Locate the cell with the specified text and output its [x, y] center coordinate. 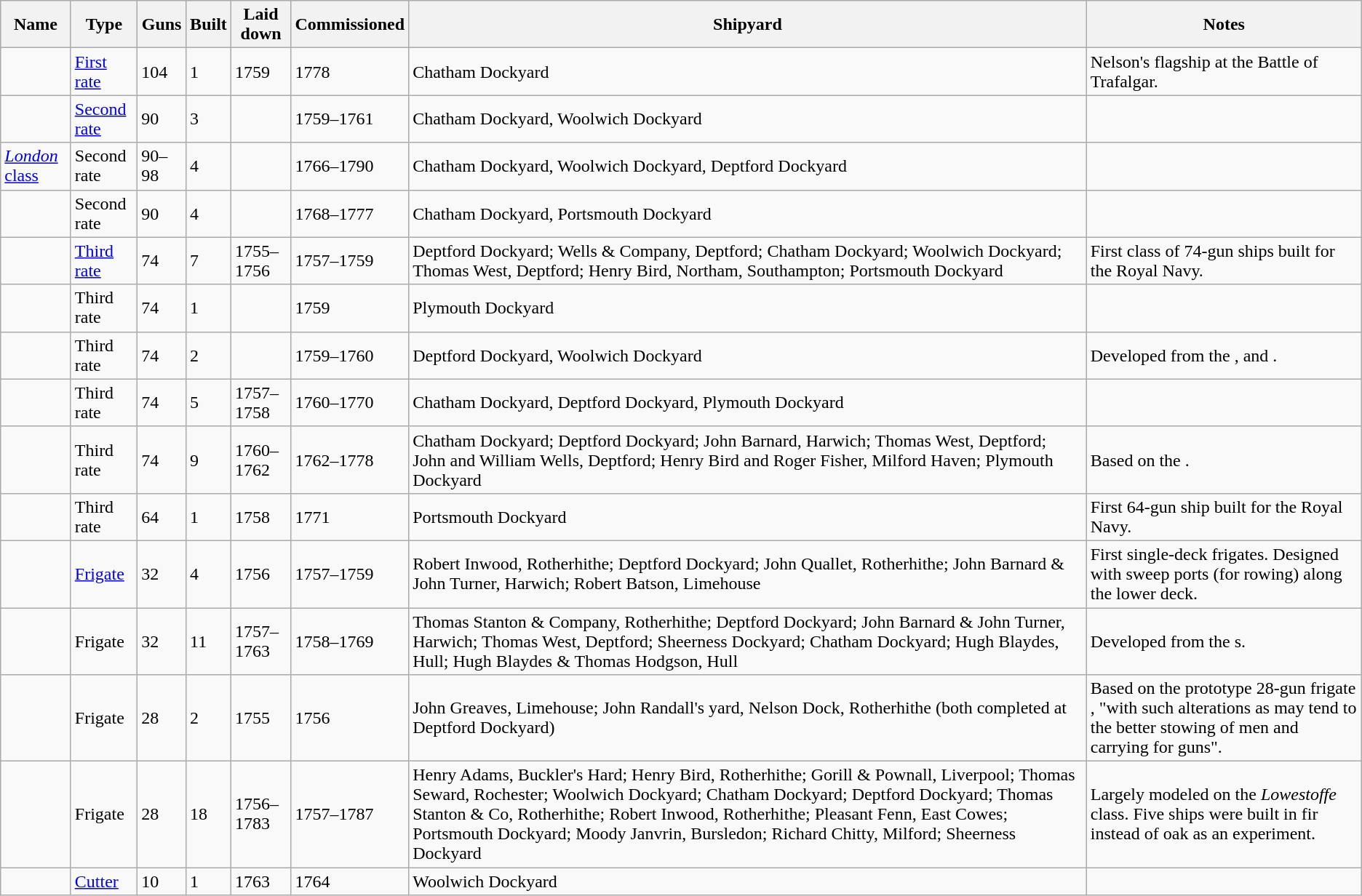
104 [162, 71]
1766–1790 [350, 166]
9 [209, 460]
Nelson's flagship at the Battle of Trafalgar. [1224, 71]
1771 [350, 516]
First single-deck frigates. Designed with sweep ports (for rowing) along the lower deck. [1224, 574]
Built [209, 25]
Plymouth Dockyard [748, 308]
1756–1783 [260, 815]
Largely modeled on the Lowestoffe class. Five ships were built in fir instead of oak as an experiment. [1224, 815]
Deptford Dockyard, Woolwich Dockyard [748, 355]
1757–1787 [350, 815]
5 [209, 403]
64 [162, 516]
Developed from the s. [1224, 641]
Based on the prototype 28-gun frigate , "with such alterations as may tend to the better stowing of men and carrying for guns". [1224, 719]
1760–1762 [260, 460]
1762–1778 [350, 460]
First rate [103, 71]
Chatham Dockyard, Deptford Dockyard, Plymouth Dockyard [748, 403]
1760–1770 [350, 403]
Developed from the , and . [1224, 355]
1759–1761 [350, 119]
Chatham Dockyard, Woolwich Dockyard, Deptford Dockyard [748, 166]
1759–1760 [350, 355]
1778 [350, 71]
1757–1763 [260, 641]
London class [36, 166]
1755 [260, 719]
Shipyard [748, 25]
1755–1756 [260, 260]
90–98 [162, 166]
1763 [260, 881]
Name [36, 25]
Guns [162, 25]
1758 [260, 516]
Chatham Dockyard [748, 71]
10 [162, 881]
11 [209, 641]
Laid down [260, 25]
Commissioned [350, 25]
First 64-gun ship built for the Royal Navy. [1224, 516]
3 [209, 119]
Notes [1224, 25]
Portsmouth Dockyard [748, 516]
1758–1769 [350, 641]
7 [209, 260]
18 [209, 815]
1757–1758 [260, 403]
Type [103, 25]
1768–1777 [350, 214]
First class of 74-gun ships built for the Royal Navy. [1224, 260]
1764 [350, 881]
Woolwich Dockyard [748, 881]
Chatham Dockyard, Woolwich Dockyard [748, 119]
Chatham Dockyard, Portsmouth Dockyard [748, 214]
Robert Inwood, Rotherhithe; Deptford Dockyard; John Quallet, Rotherhithe; John Barnard & John Turner, Harwich; Robert Batson, Limehouse [748, 574]
Cutter [103, 881]
Based on the . [1224, 460]
John Greaves, Limehouse; John Randall's yard, Nelson Dock, Rotherhithe (both completed at Deptford Dockyard) [748, 719]
